Scan for the cell matching the given text and deliver its [X, Y] coordinate at center. 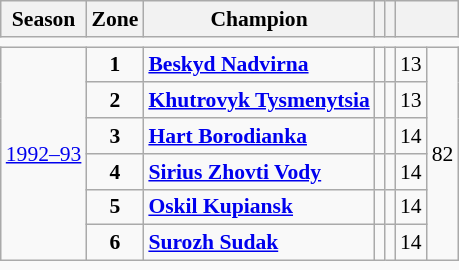
82 [443, 154]
3 [114, 136]
Season [44, 19]
2 [114, 101]
5 [114, 207]
Oskil Kupiansk [258, 207]
Surozh Sudak [258, 243]
Beskyd Nadvirna [258, 65]
Sirius Zhovti Vody [258, 172]
4 [114, 172]
1992–93 [44, 154]
Champion [258, 19]
Zone [114, 19]
1 [114, 65]
Khutrovyk Tysmenytsia [258, 101]
6 [114, 243]
Hart Borodianka [258, 136]
